Pinpoint the cell where the given text exists, returning its (x, y) midpoint coordinate. 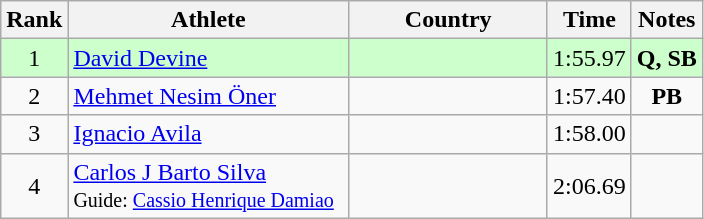
1:57.40 (589, 96)
1:58.00 (589, 134)
David Devine (208, 58)
1 (34, 58)
PB (666, 96)
3 (34, 134)
Mehmet Nesim Öner (208, 96)
Notes (666, 20)
2:06.69 (589, 186)
4 (34, 186)
1:55.97 (589, 58)
Athlete (208, 20)
Time (589, 20)
Country (448, 20)
Q, SB (666, 58)
Carlos J Barto SilvaGuide: Cassio Henrique Damiao (208, 186)
2 (34, 96)
Ignacio Avila (208, 134)
Rank (34, 20)
